Provide the (X, Y) coordinate of the cell's center where the given text is located.  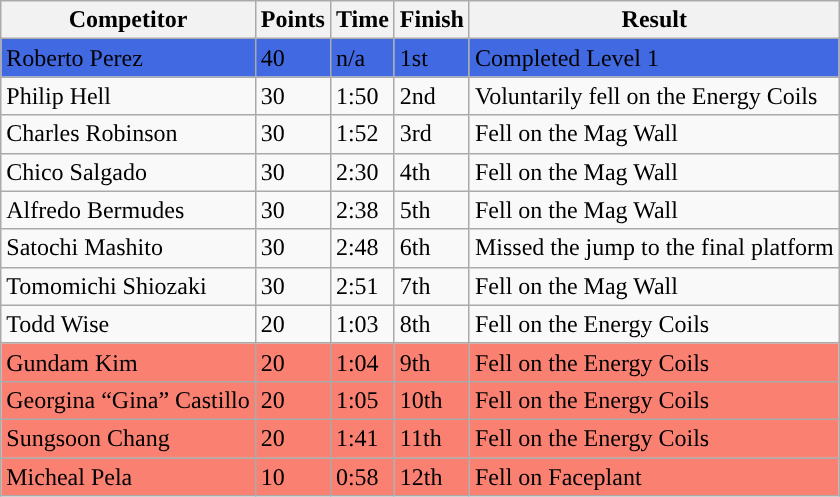
2:38 (362, 210)
2:30 (362, 172)
Alfredo Bermudes (128, 210)
Charles Robinson (128, 134)
40 (292, 58)
n/a (362, 58)
10th (432, 400)
2:48 (362, 248)
Micheal Pela (128, 477)
Chico Salgado (128, 172)
1:52 (362, 134)
Sungsoon Chang (128, 438)
11th (432, 438)
Competitor (128, 20)
Missed the jump to the final platform (654, 248)
10 (292, 477)
12th (432, 477)
Completed Level 1 (654, 58)
1:04 (362, 362)
9th (432, 362)
2nd (432, 96)
0:58 (362, 477)
Roberto Perez (128, 58)
Georgina “Gina” Castillo (128, 400)
4th (432, 172)
Fell on Faceplant (654, 477)
2:51 (362, 286)
Tomomichi Shiozaki (128, 286)
1:03 (362, 324)
1:50 (362, 96)
8th (432, 324)
7th (432, 286)
6th (432, 248)
1:41 (362, 438)
Points (292, 20)
Satochi Mashito (128, 248)
Time (362, 20)
3rd (432, 134)
Voluntarily fell on the Energy Coils (654, 96)
Finish (432, 20)
Gundam Kim (128, 362)
Philip Hell (128, 96)
Result (654, 20)
1st (432, 58)
Todd Wise (128, 324)
5th (432, 210)
1:05 (362, 400)
